Identify which cell holds the provided text, then report its (x, y) central coordinate. 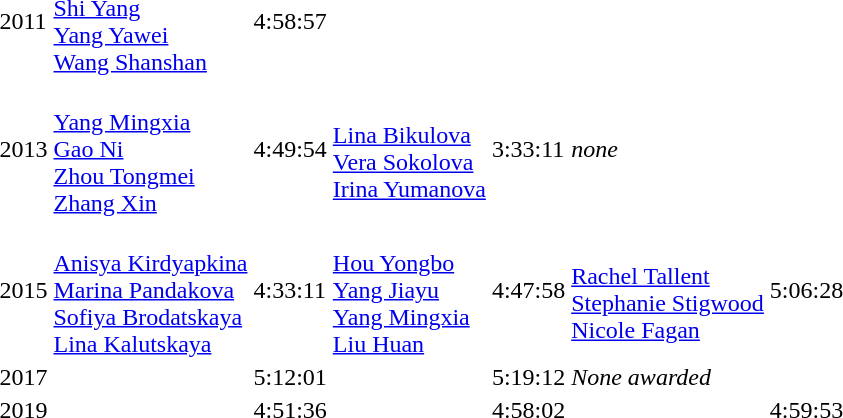
4:47:58 (528, 290)
Lina BikulovaVera SokolovaIrina Yumanova (409, 149)
5:12:01 (290, 377)
Hou YongboYang JiayuYang MingxiaLiu Huan (409, 290)
4:49:54 (290, 149)
3:33:11 (528, 149)
Anisya KirdyapkinaMarina PandakovaSofiya BrodatskayaLina Kalutskaya (150, 290)
4:33:11 (290, 290)
5:19:12 (528, 377)
Yang MingxiaGao NiZhou TongmeiZhang Xin (150, 149)
Rachel TallentStephanie StigwoodNicole Fagan (668, 290)
